For the text-containing cell, return its midpoint in [X, Y] coordinate format. 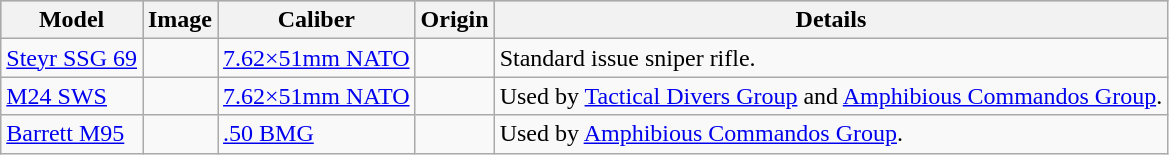
.50 BMG [317, 134]
Image [180, 20]
Details [831, 20]
Origin [454, 20]
M24 SWS [72, 96]
Standard issue sniper rifle. [831, 58]
Used by Amphibious Commandos Group. [831, 134]
Barrett M95 [72, 134]
Steyr SSG 69 [72, 58]
Used by Tactical Divers Group and Amphibious Commandos Group. [831, 96]
Caliber [317, 20]
Model [72, 20]
